Provide the (X, Y) coordinate of the cell's center where the given text is located.  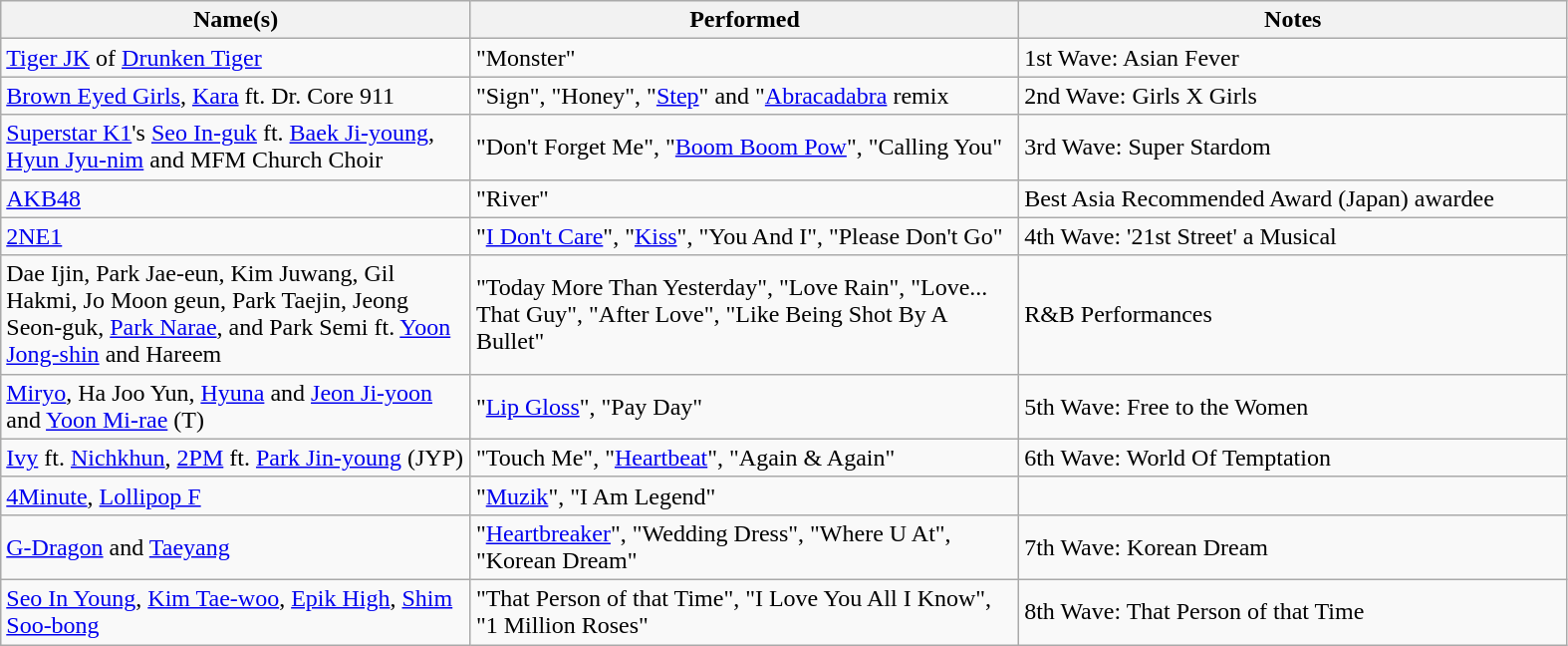
Tiger JK of Drunken Tiger (236, 58)
Notes (1293, 20)
"I Don't Care", "Kiss", "You And I", "Please Don't Go" (744, 236)
"That Person of that Time", "I Love You All I Know", "1 Million Roses" (744, 612)
1st Wave: Asian Fever (1293, 58)
Name(s) (236, 20)
"Touch Me", "Heartbeat", "Again & Again" (744, 458)
4Minute, Lollipop F (236, 495)
Superstar K1's Seo In-guk ft. Baek Ji-young, Hyun Jyu-nim and MFM Church Choir (236, 148)
Dae Ijin, Park Jae-eun, Kim Juwang, Gil Hakmi, Jo Moon geun, Park Taejin, Jeong Seon-guk, Park Narae, and Park Semi ft. Yoon Jong-shin and Hareem (236, 315)
2nd Wave: Girls X Girls (1293, 96)
AKB48 (236, 198)
Performed (744, 20)
8th Wave: That Person of that Time (1293, 612)
"Today More Than Yesterday", "Love Rain", "Love... That Guy", "After Love", "Like Being Shot By A Bullet" (744, 315)
"Monster" (744, 58)
Miryo, Ha Joo Yun, Hyuna and Jeon Ji-yoon and Yoon Mi-rae (T) (236, 407)
Best Asia Recommended Award (Japan) awardee (1293, 198)
R&B Performances (1293, 315)
Seo In Young, Kim Tae-woo, Epik High, Shim Soo-bong (236, 612)
"Muzik", "I Am Legend" (744, 495)
4th Wave: '21st Street' a Musical (1293, 236)
Ivy ft. Nichkhun, 2PM ft. Park Jin-young (JYP) (236, 458)
2NE1 (236, 236)
"River" (744, 198)
"Don't Forget Me", "Boom Boom Pow", "Calling You" (744, 148)
"Lip Gloss", "Pay Day" (744, 407)
3rd Wave: Super Stardom (1293, 148)
7th Wave: Korean Dream (1293, 546)
G-Dragon and Taeyang (236, 546)
6th Wave: World Of Temptation (1293, 458)
"Heartbreaker", "Wedding Dress", "Where U At", "Korean Dream" (744, 546)
"Sign", "Honey", "Step" and "Abracadabra remix (744, 96)
Brown Eyed Girls, Kara ft. Dr. Core 911 (236, 96)
5th Wave: Free to the Women (1293, 407)
